Return the [X, Y] coordinate for the center point of the cell that contains the specified text.  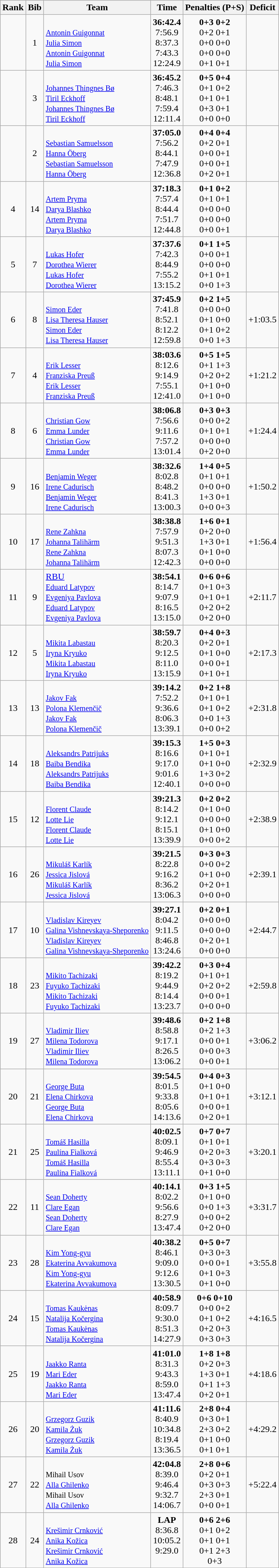
0+2 0+10+0 0+00+0 0+00+2 0+10+0 0+0 [215, 930]
Bib [35, 8]
+1:50.2 [263, 486]
+4:18.6 [263, 1374]
Vladislav KireyevGalina Vishnevskaya-SheporenkoVladislav KireyevGalina Vishnevskaya-Sheporenko [97, 930]
2+8 0+40+3 0+12+3 0+20+1 0+00+1 0+1 [215, 1429]
42:04.88:39.09:46.49:32.714:06.7 [167, 1484]
0+5 0+40+1 0+20+1 0+10+3 0+10+0 0+0 [215, 98]
0+3 0+30+0 0+20+1 0+00+2 0+10+0 0+0 [215, 875]
Artem PrymaDarya BlashkoArtem PrymaDarya Blashko [97, 209]
1+6 0+10+2 0+01+3 0+10+1 0+00+0 0+0 [215, 542]
0+4 0+40+2 0+10+0 0+10+0 0+10+2 0+1 [215, 153]
41:11.68:40.910:34.88:19.413:36.5 [167, 1429]
0+3 0+40+1 0+10+2 0+20+0 0+10+0 0+0 [215, 985]
George ButaElena ChirkovaGeorge ButaElena Chirkova [97, 1096]
Tomáš HasillaPaulína FialkováTomáš HasillaPaulína Fialková [97, 1152]
0+2 1+80+2 1+30+0 0+10+0 0+30+0 0+1 [215, 1041]
+2:38.9 [263, 819]
36:45.27:46.38:48.17:59.412:11.4 [167, 98]
Sean DohertyClare EganSean DohertyClare Egan [97, 1207]
0+1 1+50+0 0+10+0 0+00+1 0+10+0 1+3 [215, 264]
0+5 0+70+3 0+30+0 0+10+1 0+30+1 0+0 [215, 1263]
+4:16.5 [263, 1318]
LAP8:36.810:05.29:29.0 [167, 1540]
39:48.68:58.89:17.18:26.513:06.2 [167, 1041]
39:21.38:14.29:12.18:15.113:39.9 [167, 819]
+3:06.2 [263, 1041]
Rene ZahknaJohanna TalihärmRene ZahknaJohanna Talihärm [97, 542]
+1:24.4 [263, 431]
38:03.68:12.69:14.97:55.112:41.0 [167, 375]
41:01.08:31.39:43.38:59.013:47.4 [167, 1374]
0+2 1+50+0 0+00+1 0+00+1 0+20+0 1+3 [215, 320]
+3:12.1 [263, 1096]
Grzegorz GuzikKamila ŻukGrzegorz GuzikKamila Żuk [97, 1429]
36:42.47:56.98:37.37:43.312:24.9 [167, 43]
+1:21.2 [263, 375]
Christian GowEmma LunderChristian GowEmma Lunder [97, 431]
39:54.58:01.59:33.88:05.614:13.6 [167, 1096]
Sebastian SamuelssonHanna ÖbergSebastian SamuelssonHanna Öberg [97, 153]
RBUEduard LatypovEvgeniya PavlovaEduard LatypovEvgeniya Pavlova [97, 597]
39:14.27:52.29:36.68:06.313:39.1 [167, 708]
39:27.18:04.29:11.58:46.813:24.6 [167, 930]
40:38.28:46.19:09.09:12.613:30.5 [167, 1263]
0+3 0+30+0 0+20+1 0+10+0 0+00+2 0+0 [215, 431]
37:05.07:56.28:44.17:47.912:36.8 [167, 153]
39:15.38:16.69:17.09:01.612:40.1 [167, 764]
0+7 0+70+1 0+10+2 0+30+3 0+30+1 0+0 [215, 1152]
Johannes Thingnes BøTiril EckhoffJohannes Thingnes BøTiril Eckhoff [97, 98]
Team [97, 8]
0+6 0+100+0 0+20+1 0+20+2 0+30+3 0+3 [215, 1318]
+5:22.4 [263, 1484]
2 [35, 153]
Lukas HoferDorothea WiererLukas HoferDorothea Wierer [97, 264]
2+8 0+60+2 0+10+3 0+32+3 0+10+0 0+1 [215, 1484]
Rank [13, 8]
1+4 0+50+1 0+10+0 0+01+3 0+10+0 0+3 [215, 486]
Mikuláš KarlíkJessica JislováMikuláš KarlíkJessica Jislová [97, 875]
+2:17.3 [263, 653]
Antonin GuigonnatJulia SimonAntonin GuigonnatJulia Simon [97, 43]
Aleksandrs PatrijuksBaiba BendikaAleksandrs PatrijuksBaiba Bendika [97, 764]
Penalties (P+S) [215, 8]
+2:39.1 [263, 875]
Kim Yong-gyuEkaterina AvvakumovaKim Yong-gyuEkaterina Avvakumova [97, 1263]
Mihail UsovAlla GhilenkoMihail UsovAlla Ghilenko [97, 1484]
37:37.67:42.38:44.97:55.213:15.2 [167, 264]
0+3 1+50+1 0+00+0 1+30+0 0+20+2 0+0 [215, 1207]
37:45.97:41.88:52.18:12.212:59.8 [167, 320]
0+4 0+30+1 0+00+1 0+10+0 0+10+2 0+1 [215, 1096]
0+1 0+20+1 0+10+0 0+00+0 0+00+0 0+1 [215, 209]
39:21.58:22.89:16.28:36.213:06.3 [167, 875]
+3:20.1 [263, 1152]
40:14.18:02.29:56.68:27.913:47.4 [167, 1207]
0+5 1+50+1 1+30+2 0+20+1 0+00+1 0+0 [215, 375]
+2:59.8 [263, 985]
Jaakko RantaMari EderJaakko RantaMari Eder [97, 1374]
0+6 0+60+1 0+30+1 0+10+2 0+20+2 0+0 [215, 597]
Mikita LabastauIryna KryukoMikita LabastauIryna Kryuko [97, 653]
+2:31.8 [263, 708]
+3:31.7 [263, 1207]
1+5 0+30+1 0+10+1 0+01+3 0+20+0 0+0 [215, 764]
3 [35, 98]
38:32.68:02.88:48.28:41.313:00.3 [167, 486]
40:02.58:09.19:46.98:55.413:11.1 [167, 1152]
38:59.78:20.39:12.58:11.013:15.9 [167, 653]
+2:32.9 [263, 764]
38:38.87:57.99:51.38:07.312:42.3 [167, 542]
+2:11.7 [263, 597]
0+3 0+20+2 0+10+0 0+00+0 0+00+1 0+1 [215, 43]
39:42.28:19.29:44.98:14.413:23.7 [167, 985]
Simon EderLisa Theresa HauserSimon EderLisa Theresa Hauser [97, 320]
+2:44.7 [263, 930]
0+4 0+30+2 0+10+1 0+00+0 0+10+1 0+1 [215, 653]
Vladimir IlievMilena TodorovaVladimir IlievMilena Todorova [97, 1041]
Mikito TachizakiFuyuko TachizakiMikito TachizakiFuyuko Tachizaki [97, 985]
Deficit [263, 8]
+1:56.4 [263, 542]
Florent ClaudeLotte LieFlorent ClaudeLotte Lie [97, 819]
38:54.18:14.79:07.98:16.513:15.0 [167, 597]
Krešimir CrnkovićAnika KožicaKrešimir CrnkovićAnika Kožica [97, 1540]
38:06.87:56.69:11.67:57.213:01.4 [167, 431]
0+2 1+80+1 0+10+1 0+20+0 1+30+0 0+2 [215, 708]
1 [35, 43]
+1:03.5 [263, 320]
+3:55.8 [263, 1263]
Jakov FakPolona KlemenčičJakov FakPolona Klemenčič [97, 708]
40:58.98:09.79:30.08:51.314:27.9 [167, 1318]
0+2 0+20+1 0+00+0 0+00+1 0+00+0 0+2 [215, 819]
0+6 2+60+1 0+20+1 0+10+1 2+30+3 [215, 1540]
Tomas KaukėnasNatalija KočerginaTomas KaukėnasNatalija Kočergina [97, 1318]
Benjamin WegerIrene CadurischBenjamin WegerIrene Cadurisch [97, 486]
1+8 1+80+2 0+31+3 0+10+1 1+30+2 0+1 [215, 1374]
Time [167, 8]
+4:29.2 [263, 1429]
37:18.37:57.48:44.47:51.712:44.8 [167, 209]
Erik LesserFranziska PreußErik LesserFranziska Preuß [97, 375]
